Return (x, y) of the center of cell containing provided text 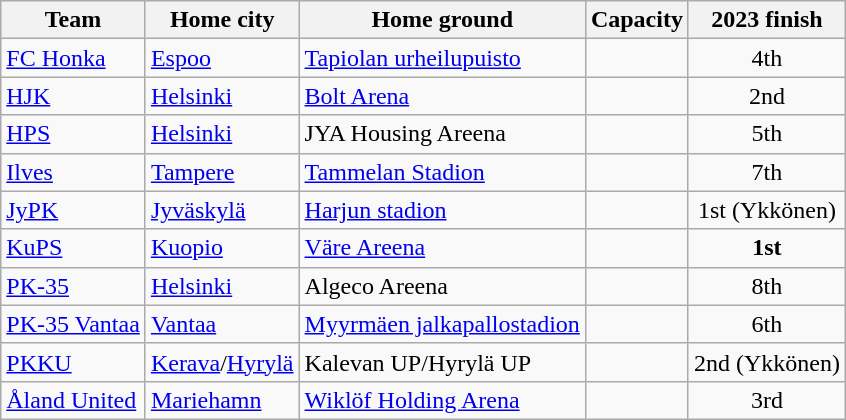
4th (766, 58)
Wiklöf Holding Arena (442, 400)
Espoo (222, 58)
Väre Areena (442, 248)
Tapiolan urheilupuisto (442, 58)
Vantaa (222, 324)
Kuopio (222, 248)
Åland United (74, 400)
JYA Housing Areena (442, 134)
Mariehamn (222, 400)
1st (766, 248)
JyPK (74, 210)
HJK (74, 96)
5th (766, 134)
6th (766, 324)
Ilves (74, 172)
Kerava/Hyrylä (222, 362)
Harjun stadion (442, 210)
PK-35 (74, 286)
Algeco Areena (442, 286)
Capacity (636, 20)
Tammelan Stadion (442, 172)
Bolt Arena (442, 96)
2nd (Ykkönen) (766, 362)
FC Honka (74, 58)
Home ground (442, 20)
Myyrmäen jalkapallostadion (442, 324)
8th (766, 286)
Tampere (222, 172)
Home city (222, 20)
KuPS (74, 248)
3rd (766, 400)
2nd (766, 96)
Team (74, 20)
Kalevan UP/Hyrylä UP (442, 362)
HPS (74, 134)
1st (Ykkönen) (766, 210)
7th (766, 172)
PK-35 Vantaa (74, 324)
Jyväskylä (222, 210)
PKKU (74, 362)
2023 finish (766, 20)
